Pinpoint the cell where the given text exists, returning its [x, y] midpoint coordinate. 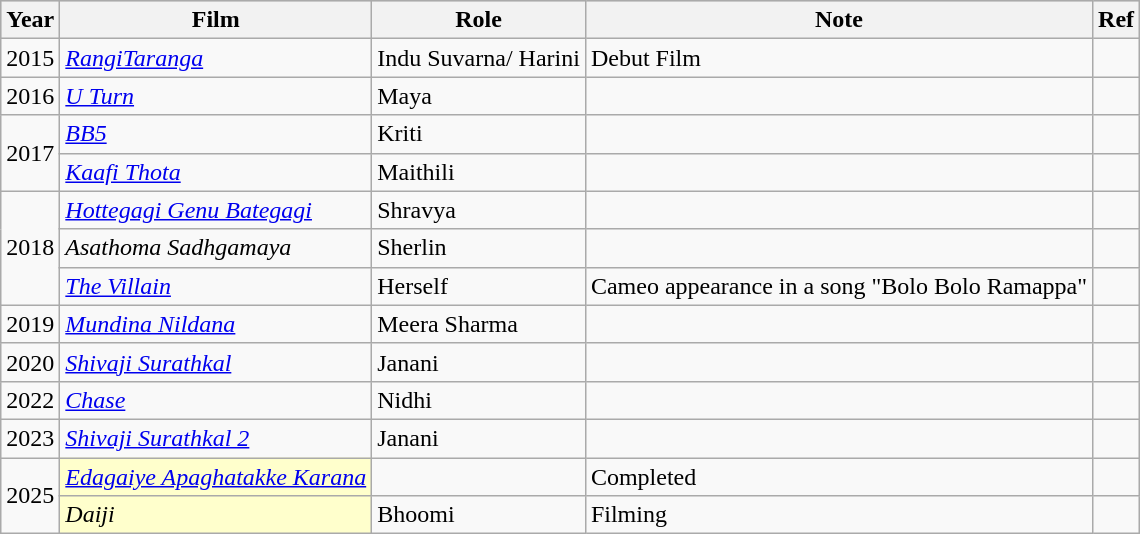
Role [479, 20]
2019 [30, 324]
Ref [1116, 20]
2022 [30, 400]
2023 [30, 438]
2015 [30, 58]
Hottegagi Genu Bategagi [216, 210]
2018 [30, 248]
Nidhi [479, 400]
2016 [30, 96]
BB5 [216, 134]
Kriti [479, 134]
Shivaji Surathkal [216, 362]
RangiTaranga [216, 58]
Shivaji Surathkal 2 [216, 438]
2020 [30, 362]
Asathoma Sadhgamaya [216, 248]
Shravya [479, 210]
Cameo appearance in a song "Bolo Bolo Ramappa" [838, 286]
The Villain [216, 286]
Completed [838, 477]
Maya [479, 96]
Bhoomi [479, 515]
Filming [838, 515]
2025 [30, 496]
Indu Suvarna/ Harini [479, 58]
Note [838, 20]
Meera Sharma [479, 324]
Herself [479, 286]
2017 [30, 153]
Year [30, 20]
Film [216, 20]
Daiji [216, 515]
Kaafi Thota [216, 172]
Sherlin [479, 248]
Chase [216, 400]
Edagaiye Apaghatakke Karana [216, 477]
Mundina Nildana [216, 324]
Maithili [479, 172]
Debut Film [838, 58]
U Turn [216, 96]
